From the cell containing the given text, extract its center point as (X, Y) coordinate. 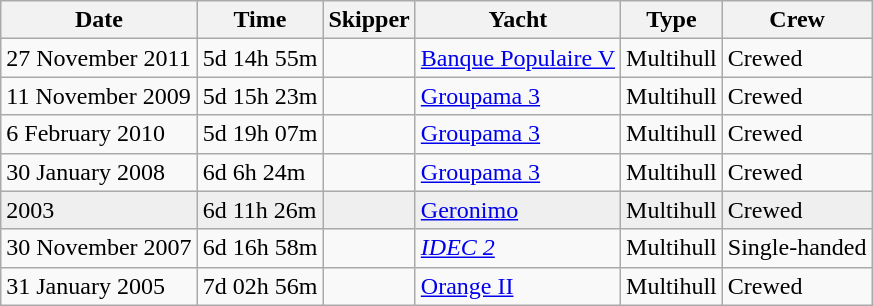
Single-handed (797, 248)
5d 19h 07m (260, 134)
Time (260, 20)
5d 14h 55m (260, 58)
Banque Populaire V (518, 58)
30 January 2008 (99, 172)
Orange II (518, 286)
6d 16h 58m (260, 248)
30 November 2007 (99, 248)
Crew (797, 20)
31 January 2005 (99, 286)
Type (672, 20)
IDEC 2 (518, 248)
11 November 2009 (99, 96)
Yacht (518, 20)
6d 6h 24m (260, 172)
7d 02h 56m (260, 286)
27 November 2011 (99, 58)
Skipper (369, 20)
6d 11h 26m (260, 210)
Date (99, 20)
Geronimo (518, 210)
2003 (99, 210)
6 February 2010 (99, 134)
5d 15h 23m (260, 96)
